From the cell containing the given text, extract its center point as (x, y) coordinate. 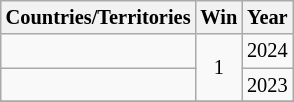
Year (267, 17)
2024 (267, 51)
2023 (267, 85)
Win (218, 17)
1 (218, 68)
Countries/Territories (98, 17)
